Scan for the cell matching the given text and deliver its (x, y) coordinate at center. 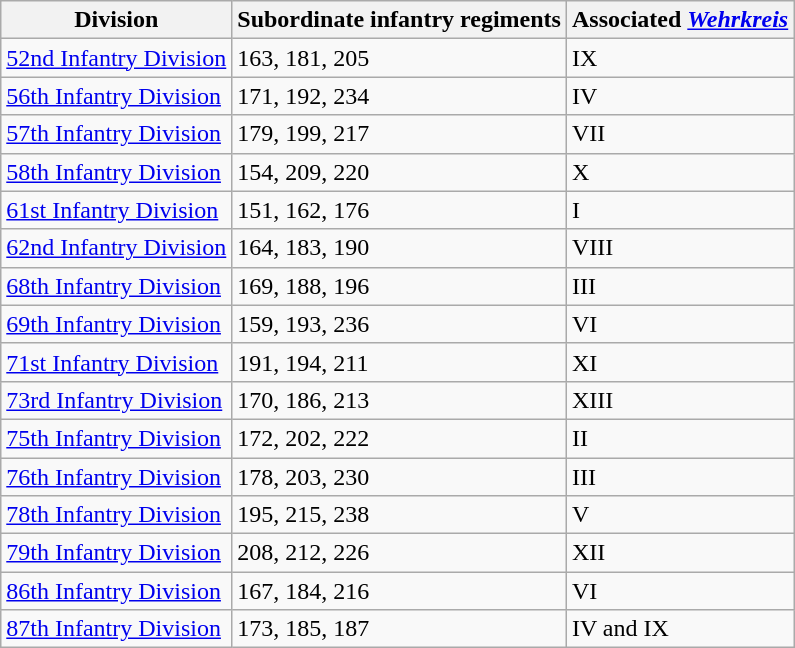
163, 181, 205 (400, 58)
II (680, 438)
173, 185, 187 (400, 629)
73rd Infantry Division (116, 400)
68th Infantry Division (116, 286)
IV and IX (680, 629)
170, 186, 213 (400, 400)
XI (680, 362)
IV (680, 96)
52nd Infantry Division (116, 58)
62nd Infantry Division (116, 248)
171, 192, 234 (400, 96)
VII (680, 134)
169, 188, 196 (400, 286)
57th Infantry Division (116, 134)
75th Infantry Division (116, 438)
167, 184, 216 (400, 591)
172, 202, 222 (400, 438)
XIII (680, 400)
76th Infantry Division (116, 477)
208, 212, 226 (400, 553)
I (680, 210)
159, 193, 236 (400, 324)
IX (680, 58)
V (680, 515)
71st Infantry Division (116, 362)
164, 183, 190 (400, 248)
X (680, 172)
Subordinate infantry regiments (400, 20)
56th Infantry Division (116, 96)
61st Infantry Division (116, 210)
154, 209, 220 (400, 172)
58th Infantry Division (116, 172)
XII (680, 553)
86th Infantry Division (116, 591)
69th Infantry Division (116, 324)
VIII (680, 248)
195, 215, 238 (400, 515)
87th Infantry Division (116, 629)
151, 162, 176 (400, 210)
79th Infantry Division (116, 553)
78th Infantry Division (116, 515)
179, 199, 217 (400, 134)
178, 203, 230 (400, 477)
Division (116, 20)
Associated Wehrkreis (680, 20)
191, 194, 211 (400, 362)
